Pinpoint the cell where the given text exists, returning its (x, y) midpoint coordinate. 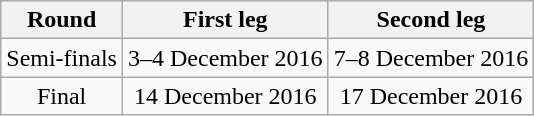
First leg (225, 20)
Semi-finals (62, 58)
14 December 2016 (225, 96)
Round (62, 20)
Second leg (431, 20)
7–8 December 2016 (431, 58)
17 December 2016 (431, 96)
3–4 December 2016 (225, 58)
Final (62, 96)
